Determine the (x, y) coordinate at the center of the cell enclosing the given text.  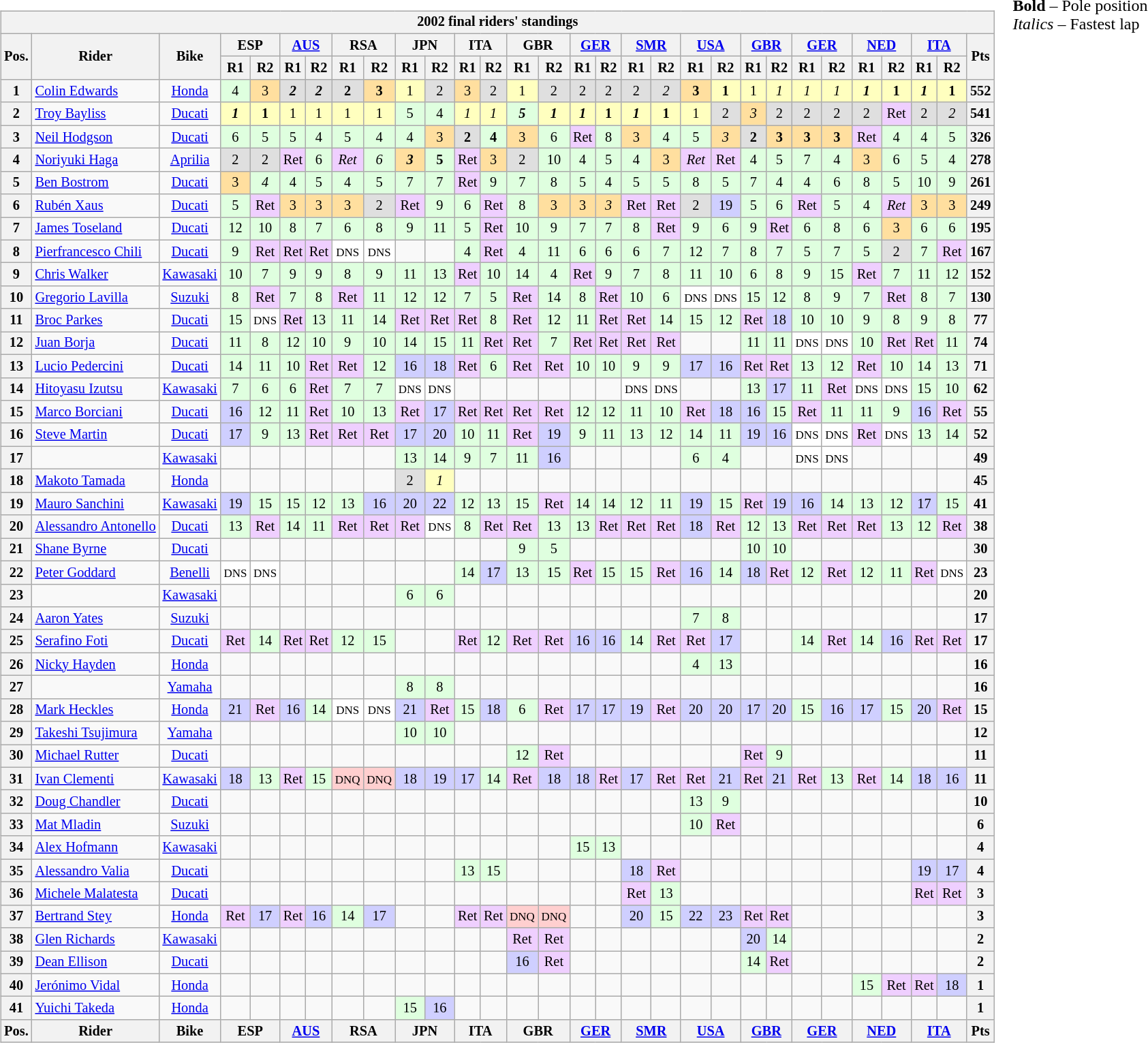
Marco Borciani (95, 412)
Michele Malatesta (95, 894)
326 (980, 137)
37 (16, 916)
Mat Mladin (95, 825)
261 (980, 183)
28 (16, 710)
Dean Ellison (95, 963)
Bertrand Stey (95, 916)
Yuichi Takeda (95, 1008)
Hitoyasu Izutsu (95, 389)
Pierfrancesco Chili (95, 251)
278 (980, 160)
74 (980, 343)
Jerónimo Vidal (95, 985)
55 (980, 412)
James Toseland (95, 229)
32 (16, 802)
Aprilia (190, 160)
26 (16, 664)
Glen Richards (95, 939)
Mauro Sanchini (95, 503)
Troy Bayliss (95, 114)
Neil Hodgson (95, 137)
33 (16, 825)
29 (16, 733)
552 (980, 91)
Shane Byrne (95, 550)
130 (980, 298)
36 (16, 894)
Juan Borja (95, 343)
Chris Walker (95, 275)
77 (980, 320)
52 (980, 435)
34 (16, 847)
Serafino Foti (95, 641)
Ivan Clementi (95, 779)
Broc Parkes (95, 320)
Takeshi Tsujimura (95, 733)
45 (980, 481)
Colin Edwards (95, 91)
31 (16, 779)
Peter Goddard (95, 572)
35 (16, 871)
71 (980, 366)
Rubén Xaus (95, 206)
Michael Rutter (95, 756)
Alessandro Valia (95, 871)
25 (16, 641)
152 (980, 275)
541 (980, 114)
2002 final riders' standings (497, 22)
249 (980, 206)
Aaron Yates (95, 619)
Mark Heckles (95, 710)
Gregorio Lavilla (95, 298)
Ben Bostrom (95, 183)
Doug Chandler (95, 802)
49 (980, 458)
Noriyuki Haga (95, 160)
39 (16, 963)
Alex Hofmann (95, 847)
62 (980, 389)
167 (980, 251)
Benelli (190, 572)
27 (16, 687)
Nicky Hayden (95, 664)
40 (16, 985)
Makoto Tamada (95, 481)
Steve Martin (95, 435)
24 (16, 619)
Lucio Pedercini (95, 366)
Alessandro Antonello (95, 527)
195 (980, 229)
